Detect which cell encompasses the target text, then output its [X, Y] center coordinate. 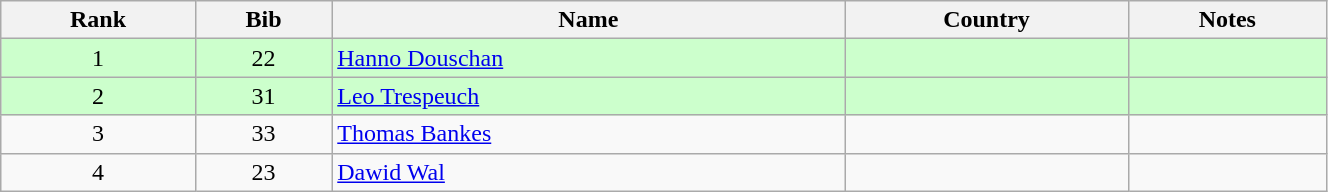
Hanno Douschan [588, 58]
Country [986, 20]
Dawid Wal [588, 172]
4 [98, 172]
1 [98, 58]
Name [588, 20]
22 [263, 58]
2 [98, 96]
31 [263, 96]
Rank [98, 20]
Thomas Bankes [588, 134]
3 [98, 134]
23 [263, 172]
Notes [1227, 20]
33 [263, 134]
Bib [263, 20]
Leo Trespeuch [588, 96]
